Return [X, Y] of the center of cell containing provided text 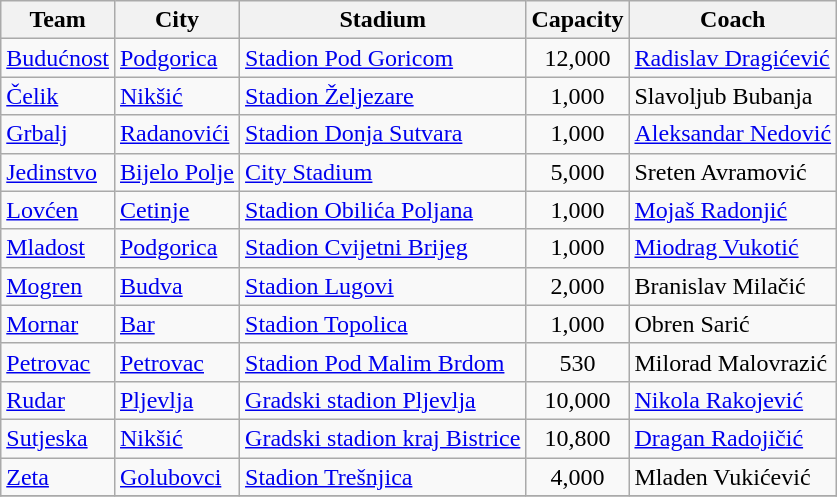
Slavoljub Bubanja [733, 96]
5,000 [578, 172]
12,000 [578, 58]
10,800 [578, 438]
Stadion Trešnjica [383, 477]
Coach [733, 20]
Stadion Lugovi [383, 286]
Gradski stadion Pljevlja [383, 400]
City Stadium [383, 172]
Radislav Dragićević [733, 58]
2,000 [578, 286]
Budućnost [58, 58]
Capacity [578, 20]
Stadion Donja Sutvara [383, 134]
Budva [176, 286]
Mladost [58, 248]
City [176, 20]
Obren Sarić [733, 324]
Zeta [58, 477]
Mojaš Radonjić [733, 210]
Mogren [58, 286]
Stadium [383, 20]
Mladen Vukićević [733, 477]
Čelik [58, 96]
10,000 [578, 400]
Milorad Malovrazić [733, 362]
Golubovci [176, 477]
Cetinje [176, 210]
Dragan Radojičić [733, 438]
Branislav Milačić [733, 286]
Nikola Rakojević [733, 400]
Sreten Avramović [733, 172]
Stadion Topolica [383, 324]
Stadion Cvijetni Brijeg [383, 248]
Aleksandar Nedović [733, 134]
Mornar [58, 324]
4,000 [578, 477]
Lovćen [58, 210]
Jedinstvo [58, 172]
Team [58, 20]
Grbalj [58, 134]
Radanovići [176, 134]
Pljevlja [176, 400]
Sutjeska [58, 438]
Stadion Obilića Poljana [383, 210]
Gradski stadion kraj Bistrice [383, 438]
Miodrag Vukotić [733, 248]
Stadion Pod Malim Brdom [383, 362]
530 [578, 362]
Rudar [58, 400]
Stadion Željezare [383, 96]
Bar [176, 324]
Stadion Pod Goricom [383, 58]
Bijelo Polje [176, 172]
